Scan for the cell matching the given text and deliver its [x, y] coordinate at center. 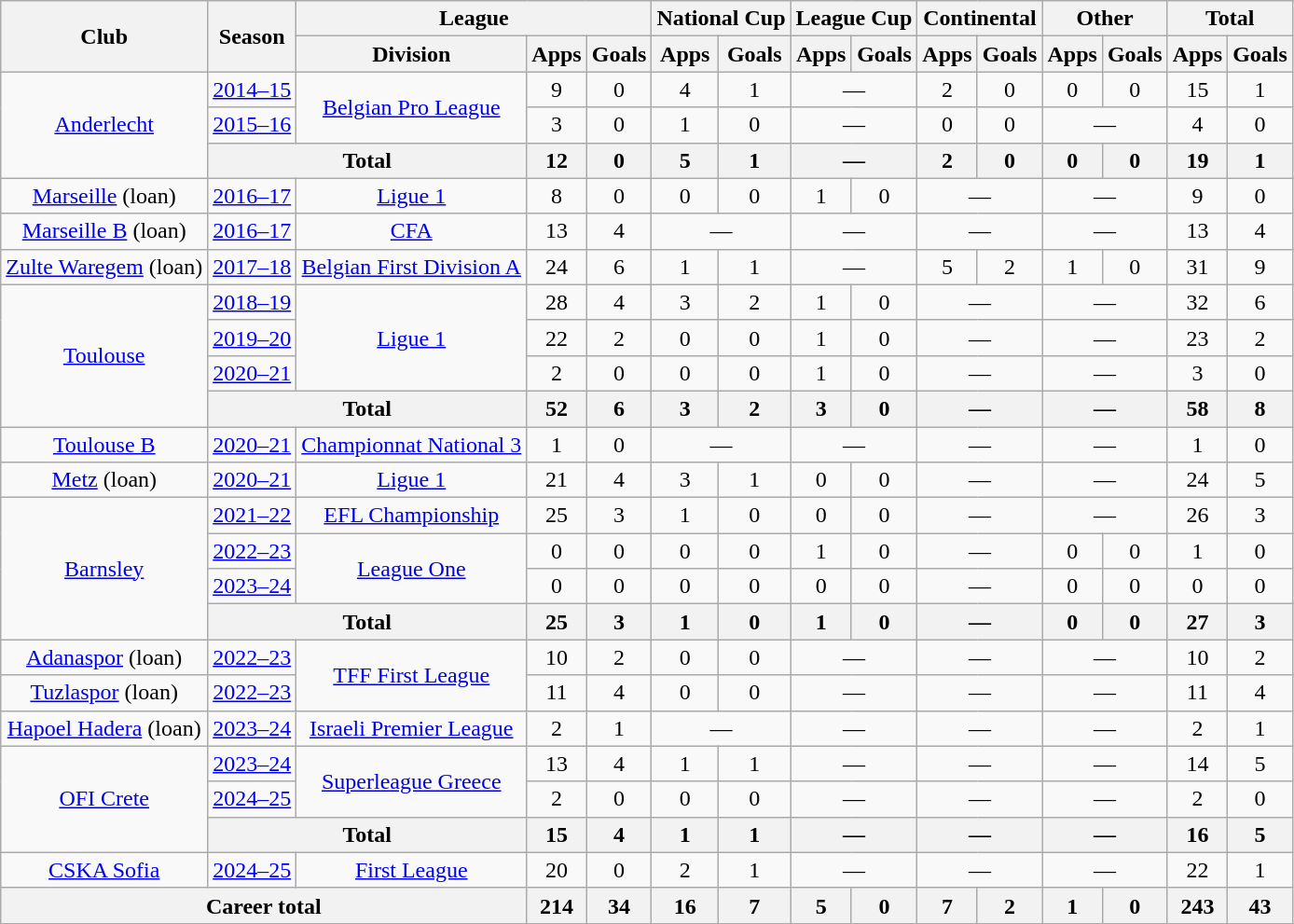
23 [1197, 338]
2015–16 [252, 125]
Toulouse [104, 355]
34 [619, 905]
20 [557, 870]
Hapoel Hadera (loan) [104, 728]
58 [1197, 408]
Anderlecht [104, 125]
2014–15 [252, 90]
League One [412, 569]
Division [412, 54]
Championnat National 3 [412, 445]
Toulouse B [104, 445]
Marseille B (loan) [104, 231]
CFA [412, 231]
Adanaspor (loan) [104, 657]
Marseille (loan) [104, 196]
2021–22 [252, 516]
Continental [980, 19]
12 [557, 160]
First League [412, 870]
31 [1197, 267]
28 [557, 302]
League [474, 19]
Other [1105, 19]
21 [557, 480]
2017–18 [252, 267]
19 [1197, 160]
Season [252, 36]
2019–20 [252, 338]
26 [1197, 516]
32 [1197, 302]
Israeli Premier League [412, 728]
2018–19 [252, 302]
EFL Championship [412, 516]
TFF First League [412, 675]
OFI Crete [104, 799]
14 [1197, 764]
CSKA Sofia [104, 870]
Barnsley [104, 569]
Superleague Greece [412, 781]
Tuzlaspor (loan) [104, 693]
243 [1197, 905]
Zulte Waregem (loan) [104, 267]
27 [1197, 622]
League Cup [854, 19]
Belgian Pro League [412, 107]
Belgian First Division A [412, 267]
Metz (loan) [104, 480]
Career total [264, 905]
Club [104, 36]
52 [557, 408]
43 [1260, 905]
National Cup [722, 19]
214 [557, 905]
